Pinpoint the cell where the given text exists, returning its [X, Y] midpoint coordinate. 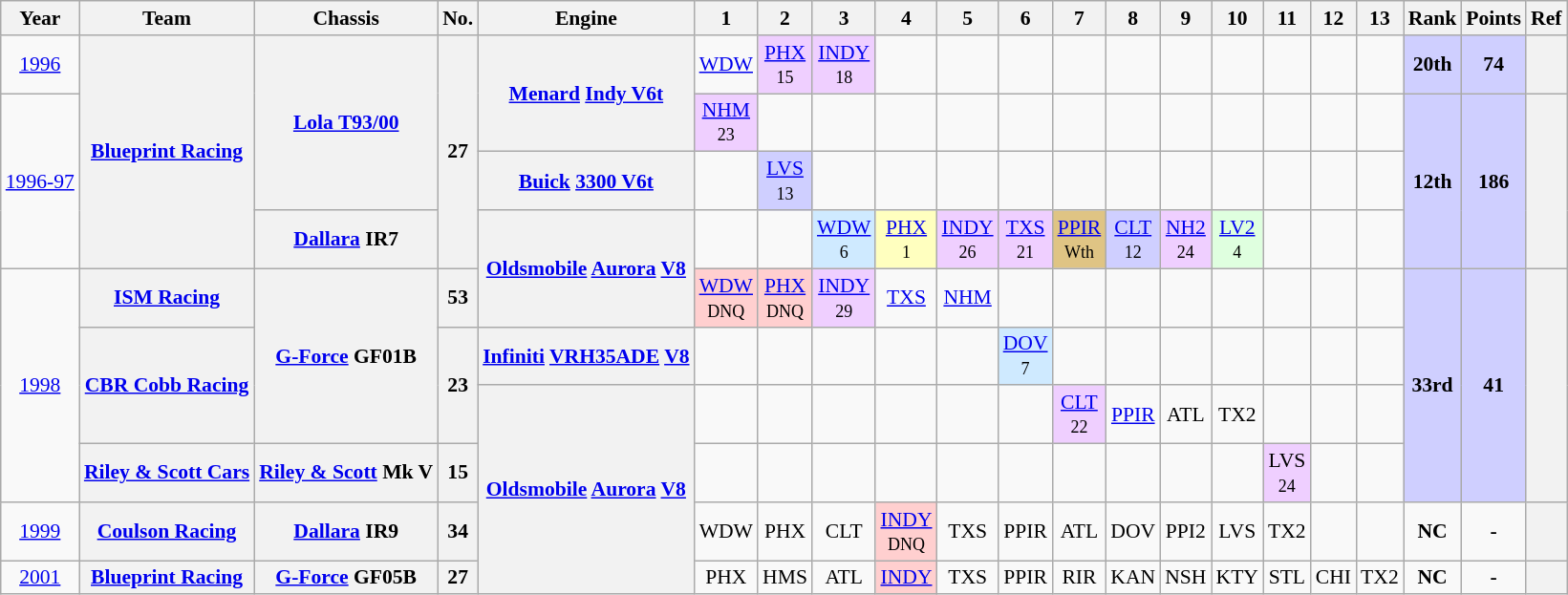
4 [906, 18]
Chassis [346, 18]
Dallara IR9 [346, 531]
3 [844, 18]
7 [1080, 18]
Engine [586, 18]
1996-97 [40, 181]
1999 [40, 531]
KTY [1237, 578]
53 [458, 298]
LVS24 [1287, 474]
CHI [1334, 578]
NH224 [1185, 239]
RIR [1080, 578]
INDY [906, 578]
NHM [968, 298]
LVS13 [785, 181]
Riley & Scott Mk V [346, 474]
Riley & Scott Cars [166, 474]
Dallara IR7 [346, 239]
LVS [1237, 531]
CBR Cobb Racing [166, 385]
1998 [40, 385]
NHM23 [726, 122]
Buick 3300 V6t [586, 181]
15 [458, 474]
23 [458, 385]
34 [458, 531]
6 [1026, 18]
PHXDNQ [785, 298]
8 [1133, 18]
20th [1433, 65]
DOV7 [1026, 355]
PHX15 [785, 65]
G-Force GF05B [346, 578]
CLT22 [1080, 414]
186 [1493, 181]
33rd [1433, 385]
2 [785, 18]
G-Force GF01B [346, 355]
13 [1380, 18]
WDW6 [844, 239]
11 [1287, 18]
Team [166, 18]
10 [1237, 18]
LV24 [1237, 239]
Infiniti VRH35ADE V8 [586, 355]
STL [1287, 578]
Coulson Racing [166, 531]
TXS21 [1026, 239]
INDY18 [844, 65]
Lola T93/00 [346, 122]
PPIRWth [1080, 239]
KAN [1133, 578]
Rank [1433, 18]
1996 [40, 65]
Ref [1546, 18]
No. [458, 18]
CLT [844, 531]
INDY29 [844, 298]
INDY26 [968, 239]
CLT12 [1133, 239]
74 [1493, 65]
12 [1334, 18]
WDWDNQ [726, 298]
NSH [1185, 578]
41 [1493, 385]
DOV [1133, 531]
Menard Indy V6t [586, 94]
Year [40, 18]
9 [1185, 18]
12th [1433, 181]
INDYDNQ [906, 531]
ISM Racing [166, 298]
5 [968, 18]
Points [1493, 18]
PPI2 [1185, 531]
HMS [785, 578]
PHX1 [906, 239]
2001 [40, 578]
1 [726, 18]
